Determine the [x, y] coordinate at the center of the cell enclosing the given text.  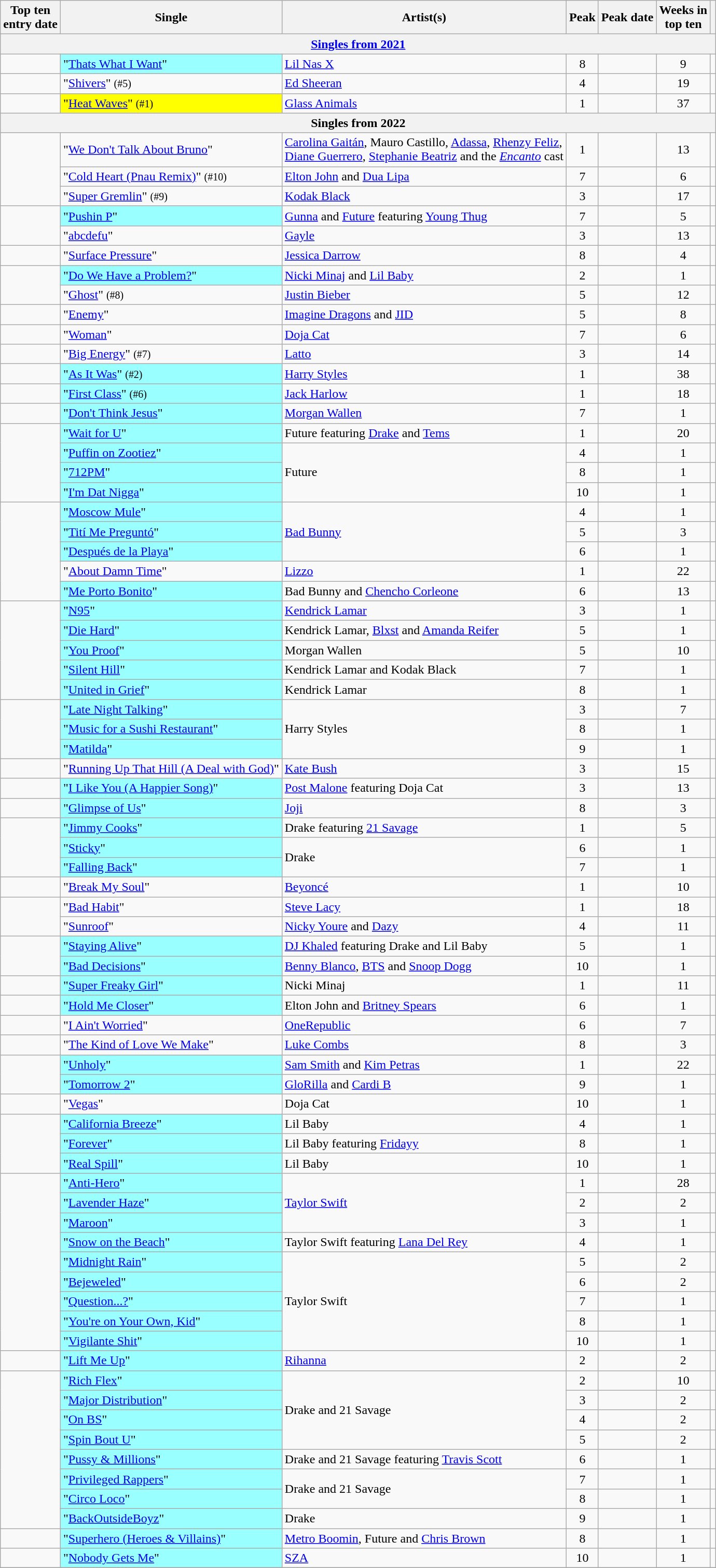
"Late Night Talking" [171, 709]
"Major Distribution" [171, 1400]
Lizzo [424, 571]
Gayle [424, 235]
Taylor Swift featuring Lana Del Rey [424, 1242]
"Superhero (Heroes & Villains)" [171, 1538]
Carolina Gaitán, Mauro Castillo, Adassa, Rhenzy Feliz, Diane Guerrero, Stephanie Beatriz and the Encanto cast [424, 149]
Peak date [627, 18]
Weeks intop ten [683, 18]
Singles from 2021 [358, 44]
Bad Bunny [424, 531]
"Nobody Gets Me" [171, 1558]
"BackOutsideBoyz" [171, 1518]
Nicki Minaj and Lil Baby [424, 275]
20 [683, 433]
Latto [424, 354]
"Shivers" (#5) [171, 83]
"Don't Think Jesus" [171, 413]
"Lavender Haze" [171, 1202]
Future [424, 472]
"Bejeweled" [171, 1282]
"Music for a Sushi Restaurant" [171, 729]
"Question...?" [171, 1301]
"Wait for U" [171, 433]
"Enemy" [171, 315]
Lil Baby featuring Fridayy [424, 1143]
Sam Smith and Kim Petras [424, 1065]
Luke Combs [424, 1045]
"Falling Back" [171, 867]
"Bad Decisions" [171, 966]
"Running Up That Hill (A Deal with God)" [171, 768]
"Ghost" (#8) [171, 295]
Kodak Black [424, 196]
"Heat Waves" (#1) [171, 103]
Kendrick Lamar and Kodak Black [424, 670]
"Matilda" [171, 749]
"Vigilante Shit" [171, 1341]
"Maroon" [171, 1222]
Imagine Dragons and JID [424, 315]
"Super Gremlin" (#9) [171, 196]
"Die Hard" [171, 631]
Jack Harlow [424, 394]
SZA [424, 1558]
Lil Nas X [424, 64]
Single [171, 18]
"The Kind of Love We Make" [171, 1045]
"Tomorrow 2" [171, 1084]
"Do We Have a Problem?" [171, 275]
"712PM" [171, 472]
Elton John and Dua Lipa [424, 176]
"Lift Me Up" [171, 1361]
"Silent Hill" [171, 670]
"Tití Me Preguntó" [171, 531]
Steve Lacy [424, 907]
"Thats What I Want" [171, 64]
Joji [424, 808]
"First Class" (#6) [171, 394]
Jessica Darrow [424, 255]
"As It Was" (#2) [171, 374]
"Puffin on Zootiez" [171, 453]
"N95" [171, 611]
"Glimpse of Us" [171, 808]
Post Malone featuring Doja Cat [424, 788]
19 [683, 83]
37 [683, 103]
"Unholy" [171, 1065]
"Break My Soul" [171, 887]
17 [683, 196]
"Privileged Rappers" [171, 1479]
38 [683, 374]
Glass Animals [424, 103]
Singles from 2022 [358, 123]
"United in Grief" [171, 690]
"Staying Alive" [171, 946]
15 [683, 768]
"Spin Bout U" [171, 1439]
"On BS" [171, 1420]
Gunna and Future featuring Young Thug [424, 216]
GloRilla and Cardi B [424, 1084]
"You Proof" [171, 650]
"Jimmy Cooks" [171, 828]
"Sticky" [171, 847]
Kate Bush [424, 768]
"Vegas" [171, 1104]
Elton John and Britney Spears [424, 1005]
"Circo Loco" [171, 1499]
"Cold Heart (Pnau Remix)" (#10) [171, 176]
Rihanna [424, 1361]
28 [683, 1183]
Drake and 21 Savage featuring Travis Scott [424, 1459]
"Forever" [171, 1143]
"I Ain't Worried" [171, 1025]
"California Breeze" [171, 1124]
"Pussy & Millions" [171, 1459]
DJ Khaled featuring Drake and Lil Baby [424, 946]
Justin Bieber [424, 295]
Future featuring Drake and Tems [424, 433]
"Bad Habit" [171, 907]
Benny Blanco, BTS and Snoop Dogg [424, 966]
12 [683, 295]
"Woman" [171, 334]
"Real Spill" [171, 1163]
"About Damn Time" [171, 571]
"I Like You (A Happier Song)" [171, 788]
Peak [583, 18]
Nicky Youre and Dazy [424, 927]
"Super Freaky Girl" [171, 986]
"You're on Your Own, Kid" [171, 1321]
"Snow on the Beach" [171, 1242]
"abcdefu" [171, 235]
"Big Energy" (#7) [171, 354]
"I'm Dat Nigga" [171, 492]
Kendrick Lamar, Blxst and Amanda Reifer [424, 631]
Beyoncé [424, 887]
"Sunroof" [171, 927]
"Midnight Rain" [171, 1262]
"Hold Me Closer" [171, 1005]
"We Don't Talk About Bruno" [171, 149]
Artist(s) [424, 18]
14 [683, 354]
"Después de la Playa" [171, 551]
"Moscow Mule" [171, 512]
"Anti-Hero" [171, 1183]
"Surface Pressure" [171, 255]
Drake featuring 21 Savage [424, 828]
OneRepublic [424, 1025]
"Pushin P" [171, 216]
"Me Porto Bonito" [171, 591]
"Rich Flex" [171, 1380]
Metro Boomin, Future and Chris Brown [424, 1538]
Bad Bunny and Chencho Corleone [424, 591]
Nicki Minaj [424, 986]
Top tenentry date [31, 18]
Ed Sheeran [424, 83]
